Search for the cell housing the specified text and yield its (X, Y) center coordinate. 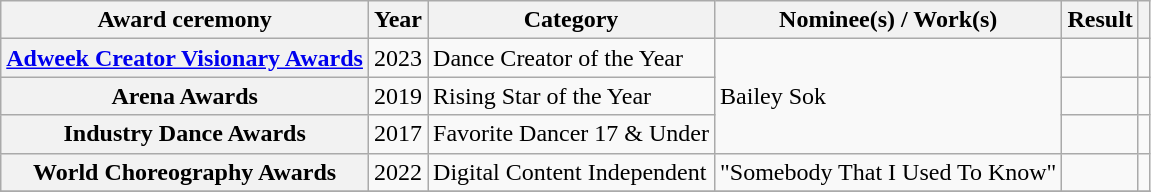
Arena Awards (185, 96)
2022 (398, 172)
2019 (398, 96)
"Somebody That I Used To Know" (888, 172)
Bailey Sok (888, 96)
2017 (398, 134)
Dance Creator of the Year (572, 58)
Industry Dance Awards (185, 134)
World Choreography Awards (185, 172)
Result (1100, 20)
Award ceremony (185, 20)
Adweek Creator Visionary Awards (185, 58)
2023 (398, 58)
Year (398, 20)
Category (572, 20)
Favorite Dancer 17 & Under (572, 134)
Nominee(s) / Work(s) (888, 20)
Digital Content Independent (572, 172)
Rising Star of the Year (572, 96)
